Provide the [X, Y] coordinate of the cell's center where the given text is located.  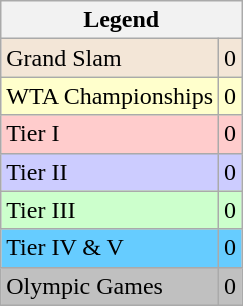
WTA Championships [110, 96]
Tier I [110, 134]
Tier IV & V [110, 248]
Olympic Games [110, 286]
Legend [122, 20]
Tier III [110, 210]
Grand Slam [110, 58]
Tier II [110, 172]
